For the text-containing cell, return its midpoint in (X, Y) coordinate format. 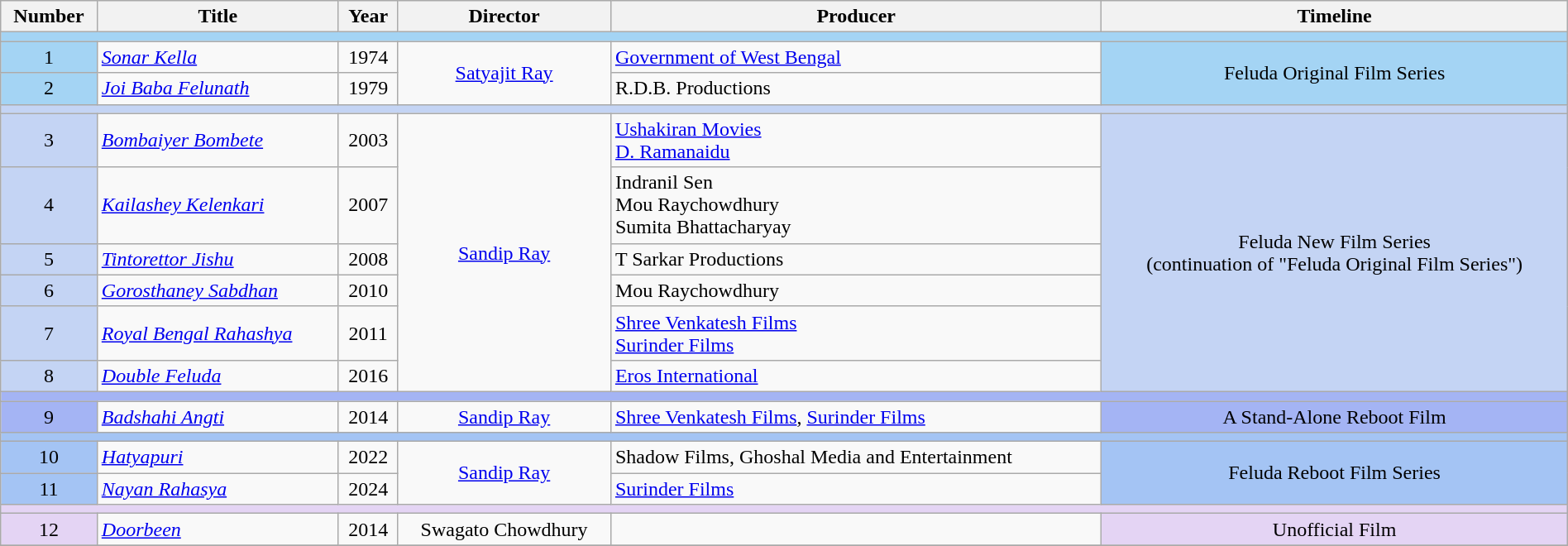
A Stand-Alone Reboot Film (1335, 416)
2008 (367, 259)
6 (50, 290)
Double Feluda (218, 376)
Unofficial Film (1335, 529)
Eros International (856, 376)
Badshahi Angti (218, 416)
3 (50, 141)
Feluda Original Film Series (1335, 73)
2011 (367, 333)
10 (50, 457)
2003 (367, 141)
Feluda New Film Series (continuation of "Feluda Original Film Series") (1335, 252)
1974 (367, 57)
9 (50, 416)
Indranil SenMou RaychowdhurySumita Bhattacharyay (856, 205)
Mou Raychowdhury (856, 290)
Title (218, 17)
Sonar Kella (218, 57)
Bombaiyer Bombete (218, 141)
2007 (367, 205)
Royal Bengal Rahashya (218, 333)
Shadow Films, Ghoshal Media and Entertainment (856, 457)
Feluda Reboot Film Series (1335, 473)
1979 (367, 89)
Surinder Films (856, 489)
Shree Venkatesh FilmsSurinder Films (856, 333)
8 (50, 376)
Hatyapuri (218, 457)
Gorosthaney Sabdhan (218, 290)
Shree Venkatesh Films, Surinder Films (856, 416)
T Sarkar Productions (856, 259)
R.D.B. Productions (856, 89)
Government of West Bengal (856, 57)
Ushakiran MoviesD. Ramanaidu (856, 141)
12 (50, 529)
Year (367, 17)
Satyajit Ray (504, 73)
Nayan Rahasya (218, 489)
2 (50, 89)
2016 (367, 376)
Director (504, 17)
Tintorettor Jishu (218, 259)
Timeline (1335, 17)
Producer (856, 17)
5 (50, 259)
1 (50, 57)
Kailashey Kelenkari (218, 205)
2022 (367, 457)
Number (50, 17)
7 (50, 333)
Swagato Chowdhury (504, 529)
2024 (367, 489)
Joi Baba Felunath (218, 89)
Doorbeen (218, 529)
11 (50, 489)
4 (50, 205)
2010 (367, 290)
